Scan for the cell matching the given text and deliver its (x, y) coordinate at center. 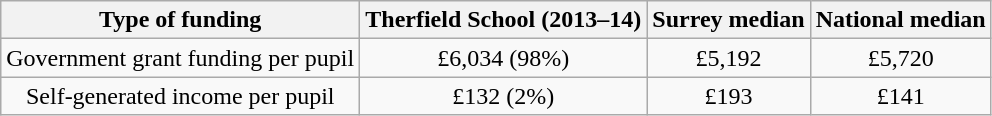
Type of funding (180, 20)
Government grant funding per pupil (180, 58)
£6,034 (98%) (504, 58)
£5,720 (900, 58)
Self-generated income per pupil (180, 96)
£193 (728, 96)
National median (900, 20)
Surrey median (728, 20)
£141 (900, 96)
£132 (2%) (504, 96)
£5,192 (728, 58)
Therfield School (2013–14) (504, 20)
